Determine the (X, Y) coordinate at the center of the cell enclosing the given text.  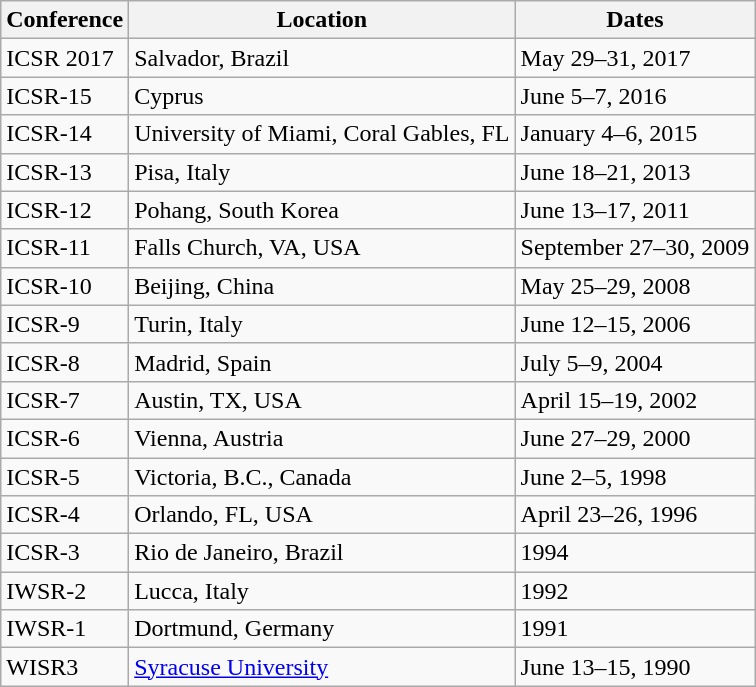
ICSR-5 (65, 477)
Madrid, Spain (322, 362)
Turin, Italy (322, 324)
ICSR-12 (65, 210)
ICSR-15 (65, 96)
ICSR-4 (65, 515)
January 4–6, 2015 (635, 134)
Salvador, Brazil (322, 58)
ICSR-6 (65, 438)
June 5–7, 2016 (635, 96)
April 15–19, 2002 (635, 400)
ICSR-10 (65, 286)
May 29–31, 2017 (635, 58)
ICSR-8 (65, 362)
Dortmund, Germany (322, 629)
June 18–21, 2013 (635, 172)
June 2–5, 1998 (635, 477)
July 5–9, 2004 (635, 362)
ICSR-9 (65, 324)
Austin, TX, USA (322, 400)
Orlando, FL, USA (322, 515)
Pisa, Italy (322, 172)
June 13–15, 1990 (635, 667)
Dates (635, 20)
Syracuse University (322, 667)
June 13–17, 2011 (635, 210)
September 27–30, 2009 (635, 248)
ICSR-11 (65, 248)
Cyprus (322, 96)
ICSR-14 (65, 134)
Falls Church, VA, USA (322, 248)
IWSR-2 (65, 591)
Victoria, B.C., Canada (322, 477)
University of Miami, Coral Gables, FL (322, 134)
Pohang, South Korea (322, 210)
Vienna, Austria (322, 438)
Rio de Janeiro, Brazil (322, 553)
May 25–29, 2008 (635, 286)
ICSR-3 (65, 553)
ICSR-13 (65, 172)
IWSR-1 (65, 629)
Location (322, 20)
April 23–26, 1996 (635, 515)
WISR3 (65, 667)
ICSR 2017 (65, 58)
1994 (635, 553)
Lucca, Italy (322, 591)
1991 (635, 629)
June 27–29, 2000 (635, 438)
Conference (65, 20)
1992 (635, 591)
June 12–15, 2006 (635, 324)
ICSR-7 (65, 400)
Beijing, China (322, 286)
